Extract the [x, y] coordinate from the center of the cell holding the provided text.  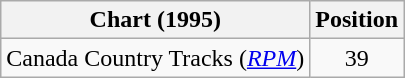
Canada Country Tracks (RPM) [156, 58]
Position [357, 20]
39 [357, 58]
Chart (1995) [156, 20]
